Capture the cell that displays the provided text and extract its (x, y) central coordinate. 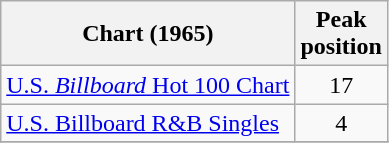
Chart (1965) (148, 34)
4 (341, 123)
U.S. Billboard Hot 100 Chart (148, 85)
Peakposition (341, 34)
17 (341, 85)
U.S. Billboard R&B Singles (148, 123)
